Detect which cell encompasses the target text, then output its (X, Y) center coordinate. 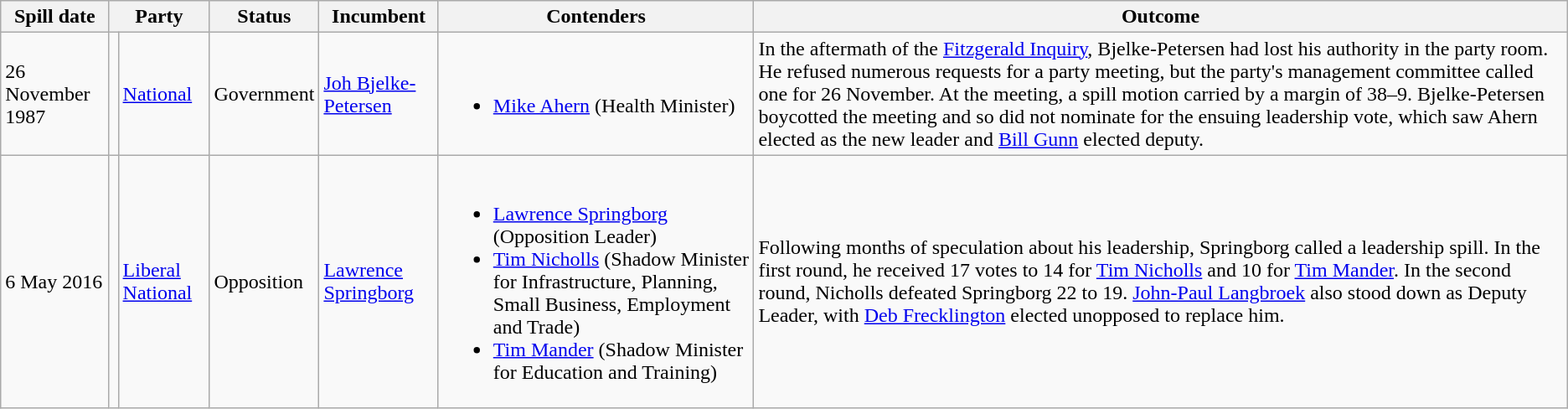
Opposition (265, 282)
26 November 1987 (55, 94)
6 May 2016 (55, 282)
Contenders (596, 17)
Status (265, 17)
Spill date (55, 17)
Party (159, 17)
Joh Bjelke-Petersen (379, 94)
National (164, 94)
Liberal National (164, 282)
Incumbent (379, 17)
Government (265, 94)
Outcome (1161, 17)
Mike Ahern (Health Minister) (596, 94)
Lawrence Springborg (379, 282)
